Provide the (x, y) coordinate of the cell's center where the given text is located.  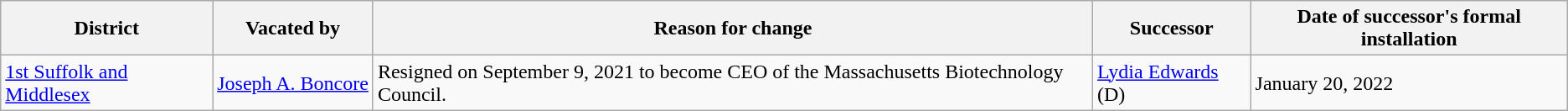
Reason for change (732, 29)
January 20, 2022 (1409, 82)
District (107, 29)
Vacated by (293, 29)
1st Suffolk and Middlesex (107, 82)
Joseph A. Boncore (293, 82)
Date of successor's formal installation (1409, 29)
Lydia Edwards (D) (1171, 82)
Successor (1171, 29)
Resigned on September 9, 2021 to become CEO of the Massachusetts Biotechnology Council. (732, 82)
